Search for the cell housing the specified text and yield its [x, y] center coordinate. 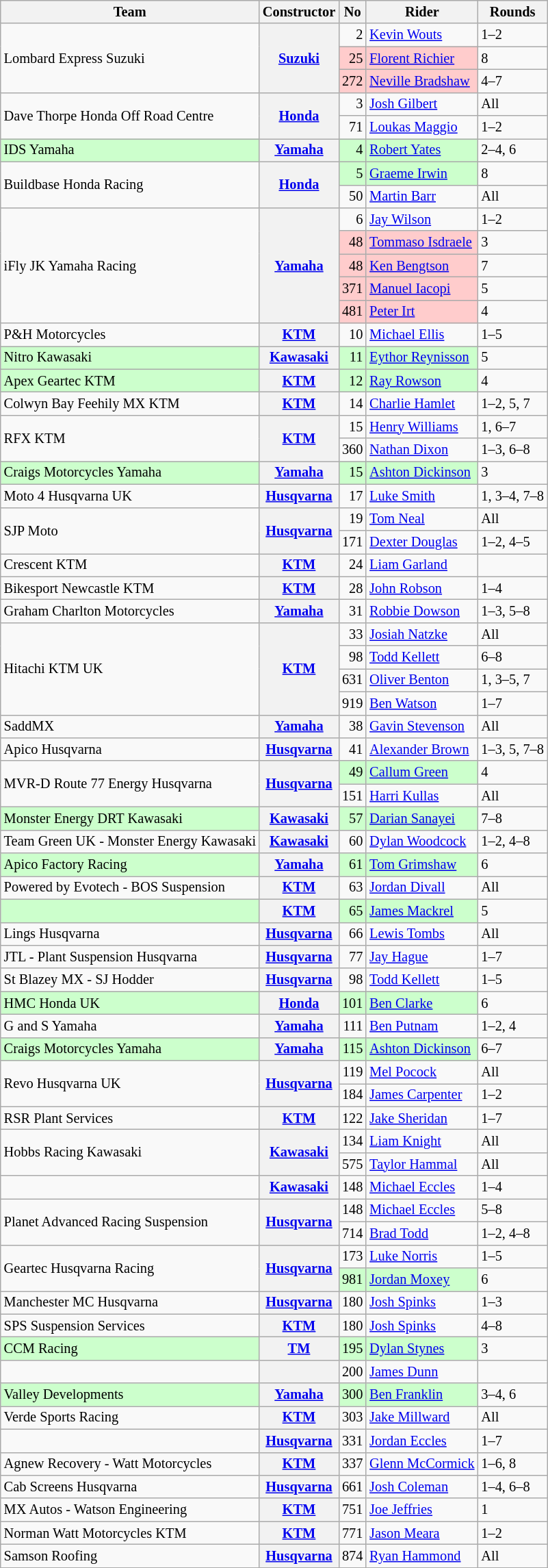
173 [352, 1256]
71 [352, 127]
Robbie Dowson [421, 611]
1, 3–5, 7 [512, 680]
Lings Husqvarna [130, 934]
MVR-D Route 77 Energy Husqvarna [130, 783]
Ben Clarke [421, 1003]
1, 3–4, 7–8 [512, 496]
Lombard Express Suzuki [130, 58]
25 [352, 58]
1–2, 5, 7 [512, 403]
Lewis Tombs [421, 934]
Nathan Dixon [421, 450]
RSR Plant Services [130, 1118]
24 [352, 565]
Taylor Hammal [421, 1164]
SJP Moto [130, 530]
200 [352, 1371]
P&H Motorcycles [130, 335]
771 [352, 1533]
Norman Watt Motorcycles KTM [130, 1533]
Samson Roofing [130, 1556]
Glenn McCormick [421, 1464]
19 [352, 519]
122 [352, 1118]
Charlie Hamlet [421, 403]
Eythor Reynisson [421, 357]
6–7 [512, 1049]
331 [352, 1441]
Harri Kullas [421, 796]
115 [352, 1049]
Dave Thorpe Honda Off Road Centre [130, 115]
Kevin Wouts [421, 35]
Jordan Moxey [421, 1279]
1–3 [512, 1302]
2 [352, 35]
4–7 [512, 81]
Manchester MC Husqvarna [130, 1302]
Manuel Iacopi [421, 288]
iFly JK Yamaha Racing [130, 265]
65 [352, 911]
Bikesport Newcastle KTM [130, 588]
Team Green UK - Monster Energy Kawasaki [130, 842]
Michael Ellis [421, 335]
Apico Husqvarna [130, 749]
Jordan Divall [421, 887]
Josiah Natzke [421, 634]
Tom Neal [421, 519]
Josh Coleman [421, 1487]
Dylan Woodcock [421, 842]
Ray Rowson [421, 381]
63 [352, 887]
MX Autos - Watson Engineering [130, 1510]
28 [352, 588]
Peter Irt [421, 312]
111 [352, 1026]
1–4, 6–8 [512, 1487]
Luke Smith [421, 496]
272 [352, 81]
Crescent KTM [130, 565]
Jay Hague [421, 957]
919 [352, 703]
7–8 [512, 818]
1–3, 6–8 [512, 450]
360 [352, 450]
Jake Sheridan [421, 1118]
Darian Sanayei [421, 818]
SaddMX [130, 726]
James Mackrel [421, 911]
49 [352, 772]
Joe Jeffries [421, 1510]
Apex Geartec KTM [130, 381]
Nitro Kawasaki [130, 357]
1–2, 4–5 [512, 542]
Liam Knight [421, 1141]
Ryan Hammond [421, 1556]
874 [352, 1556]
Graham Charlton Motorcycles [130, 611]
184 [352, 1095]
50 [352, 197]
Alexander Brown [421, 749]
134 [352, 1141]
James Dunn [421, 1371]
61 [352, 865]
17 [352, 496]
Agnew Recovery - Watt Motorcycles [130, 1464]
Revo Husqvarna UK [130, 1083]
195 [352, 1348]
Gavin Stevenson [421, 726]
Ben Putnam [421, 1026]
Verde Sports Racing [130, 1417]
Powered by Evotech - BOS Suspension [130, 887]
714 [352, 1233]
Ben Watson [421, 703]
171 [352, 542]
Geartec Husqvarna Racing [130, 1268]
751 [352, 1510]
Ken Bengtson [421, 266]
Rider [421, 12]
Callum Green [421, 772]
No [352, 12]
151 [352, 796]
1, 6–7 [512, 427]
2–4, 6 [512, 150]
6–8 [512, 657]
1–3, 5, 7–8 [512, 749]
3–4, 6 [512, 1395]
Jay Wilson [421, 219]
Constructor [299, 12]
66 [352, 934]
371 [352, 288]
60 [352, 842]
Planet Advanced Racing Suspension [130, 1222]
Hobbs Racing Kawasaki [130, 1153]
14 [352, 403]
Graeme Irwin [421, 173]
Jake Millward [421, 1417]
Loukas Maggio [421, 127]
5–8 [512, 1210]
661 [352, 1487]
Brad Todd [421, 1233]
575 [352, 1164]
77 [352, 957]
11 [352, 357]
Moto 4 Husqvarna UK [130, 496]
Luke Norris [421, 1256]
Team [130, 12]
HMC Honda UK [130, 1003]
James Carpenter [421, 1095]
Valley Developments [130, 1395]
Neville Bradshaw [421, 81]
300 [352, 1395]
41 [352, 749]
St Blazey MX - SJ Hodder [130, 980]
57 [352, 818]
1–6, 8 [512, 1464]
Tommaso Isdraele [421, 242]
Dexter Douglas [421, 542]
CCM Racing [130, 1348]
Monster Energy DRT Kawasaki [130, 818]
38 [352, 726]
Ben Franklin [421, 1395]
10 [352, 335]
Cab Screens Husqvarna [130, 1487]
12 [352, 381]
33 [352, 634]
Josh Gilbert [421, 104]
337 [352, 1464]
JTL - Plant Suspension Husqvarna [130, 957]
481 [352, 312]
1–2, 4 [512, 1026]
Tom Grimshaw [421, 865]
119 [352, 1072]
John Robson [421, 588]
Martin Barr [421, 197]
303 [352, 1417]
Dylan Stynes [421, 1348]
7 [512, 266]
Florent Richier [421, 58]
RFX KTM [130, 438]
101 [352, 1003]
4–8 [512, 1326]
1–3, 5–8 [512, 611]
G and S Yamaha [130, 1026]
TM [299, 1348]
Suzuki [299, 58]
SPS Suspension Services [130, 1326]
Colwyn Bay Feehily MX KTM [130, 403]
Rounds [512, 12]
Hitachi KTM UK [130, 668]
Liam Garland [421, 565]
Jason Meara [421, 1533]
Oliver Benton [421, 680]
Apico Factory Racing [130, 865]
Jordan Eccles [421, 1441]
Buildbase Honda Racing [130, 185]
IDS Yamaha [130, 150]
Henry Williams [421, 427]
1 [512, 1510]
631 [352, 680]
Robert Yates [421, 150]
981 [352, 1279]
31 [352, 611]
Mel Pocock [421, 1072]
